Return the (x, y) coordinate for the center point of the cell that contains the specified text.  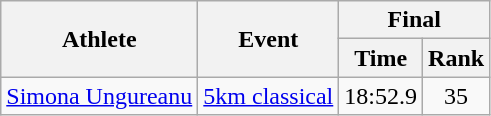
Athlete (100, 39)
Final (414, 20)
5km classical (268, 96)
Simona Ungureanu (100, 96)
Event (268, 39)
Time (381, 58)
18:52.9 (381, 96)
35 (456, 96)
Rank (456, 58)
